Provide the (x, y) coordinate of the cell's center where the given text is located.  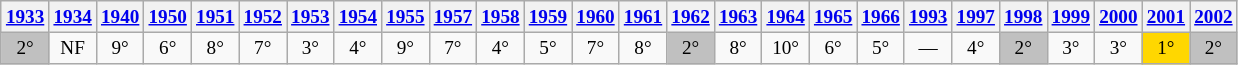
1966 (881, 17)
2002 (1214, 17)
1951 (215, 17)
1962 (691, 17)
1964 (786, 17)
1957 (453, 17)
1940 (120, 17)
1955 (406, 17)
1959 (548, 17)
2001 (1166, 17)
1999 (1071, 17)
1953 (311, 17)
— (928, 48)
1993 (928, 17)
1961 (643, 17)
1997 (976, 17)
1958 (501, 17)
1954 (358, 17)
1° (1166, 48)
1950 (168, 17)
1963 (738, 17)
1933 (25, 17)
10° (786, 48)
1952 (263, 17)
1965 (833, 17)
1960 (596, 17)
2000 (1119, 17)
1934 (73, 17)
1998 (1023, 17)
NF (73, 48)
